Locate the cell with the specified text and output its (X, Y) center coordinate. 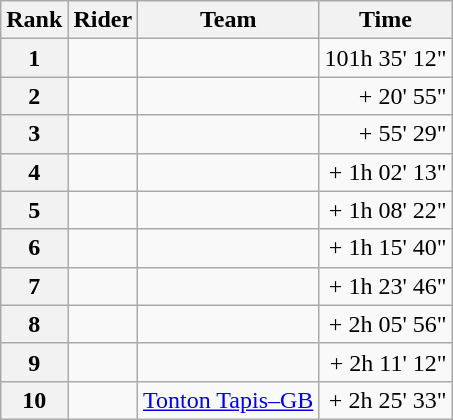
+ 1h 08' 22" (386, 210)
5 (34, 210)
+ 20' 55" (386, 96)
3 (34, 134)
1 (34, 58)
+ 2h 25' 33" (386, 400)
+ 1h 15' 40" (386, 248)
4 (34, 172)
Team (228, 20)
2 (34, 96)
6 (34, 248)
10 (34, 400)
Rider (103, 20)
Time (386, 20)
9 (34, 362)
+ 2h 05' 56" (386, 324)
Tonton Tapis–GB (228, 400)
101h 35' 12" (386, 58)
+ 1h 02' 13" (386, 172)
+ 1h 23' 46" (386, 286)
+ 55' 29" (386, 134)
7 (34, 286)
Rank (34, 20)
+ 2h 11' 12" (386, 362)
8 (34, 324)
